Detect which cell encompasses the target text, then output its (x, y) center coordinate. 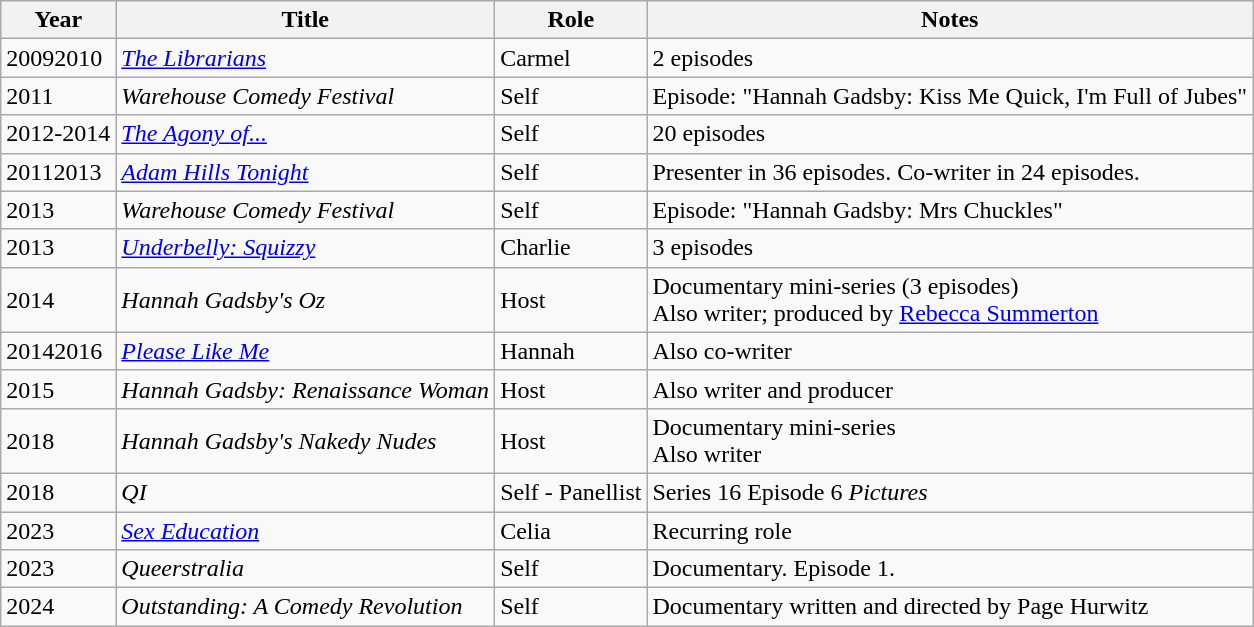
20112013 (58, 172)
Hannah (571, 351)
Queerstralia (306, 569)
Underbelly: Squizzy (306, 248)
Please Like Me (306, 351)
Adam Hills Tonight (306, 172)
QI (306, 492)
Celia (571, 531)
Year (58, 20)
Sex Education (306, 531)
2 episodes (950, 58)
Notes (950, 20)
2014 (58, 300)
20 episodes (950, 134)
Also writer and producer (950, 389)
The Agony of... (306, 134)
Self - Panellist (571, 492)
Also co-writer (950, 351)
Documentary. Episode 1. (950, 569)
Charlie (571, 248)
Hannah Gadsby: Renaissance Woman (306, 389)
3 episodes (950, 248)
2011 (58, 96)
Role (571, 20)
Presenter in 36 episodes. Co-writer in 24 episodes. (950, 172)
20142016 (58, 351)
Recurring role (950, 531)
Hannah Gadsby's Oz (306, 300)
Documentary mini-series (3 episodes)Also writer; produced by Rebecca Summerton (950, 300)
Series 16 Episode 6 Pictures (950, 492)
Episode: "Hannah Gadsby: Mrs Chuckles" (950, 210)
2024 (58, 607)
Outstanding: A Comedy Revolution (306, 607)
20092010 (58, 58)
Carmel (571, 58)
The Librarians (306, 58)
Episode: "Hannah Gadsby: Kiss Me Quick, I'm Full of Jubes" (950, 96)
Hannah Gadsby's Nakedy Nudes (306, 440)
Title (306, 20)
2012-2014 (58, 134)
Documentary written and directed by Page Hurwitz (950, 607)
Documentary mini-seriesAlso writer (950, 440)
2015 (58, 389)
